From the cell containing the given text, extract its center point as (X, Y) coordinate. 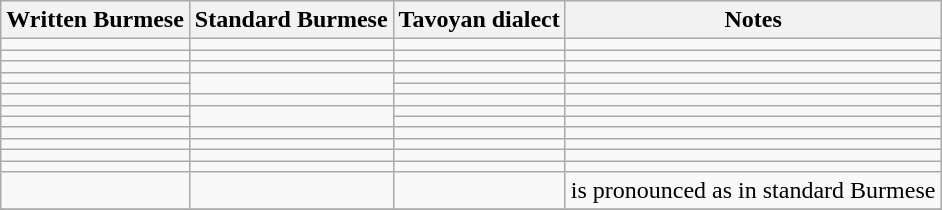
Written Burmese (96, 20)
Notes (753, 20)
is pronounced as in standard Burmese (753, 191)
Standard Burmese (291, 20)
Tavoyan dialect (479, 20)
